Locate the cell with the specified text and output its (x, y) center coordinate. 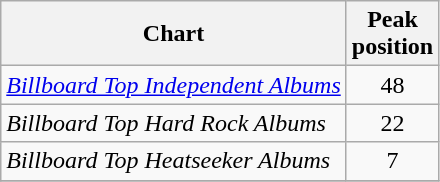
Billboard Top Heatseeker Albums (174, 161)
Billboard Top Hard Rock Albums (174, 123)
22 (392, 123)
Peakposition (392, 34)
Chart (174, 34)
Billboard Top Independent Albums (174, 85)
7 (392, 161)
48 (392, 85)
